Scan for the cell matching the given text and deliver its (X, Y) coordinate at center. 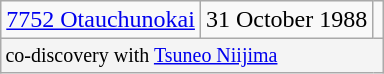
co-discovery with Tsuneo Niijima (192, 56)
31 October 1988 (286, 20)
7752 Otauchunokai (101, 20)
